Capture the cell that displays the provided text and extract its [X, Y] central coordinate. 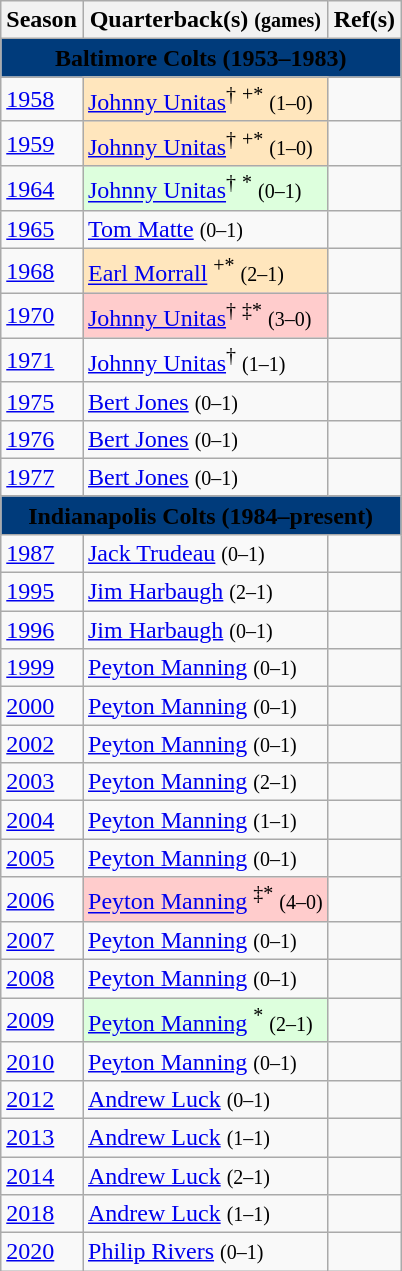
1975 [42, 401]
1999 [42, 668]
2002 [42, 744]
1964 [42, 188]
Season [42, 20]
2006 [42, 900]
Tom Matte (0–1) [205, 230]
2000 [42, 706]
2008 [42, 979]
Philip Rivers (0–1) [205, 1252]
Peyton Manning (1–1) [205, 820]
Johnny Unitas† * (0–1) [205, 188]
2009 [42, 1020]
1965 [42, 230]
1959 [42, 144]
Earl Morrall +* (2–1) [205, 272]
2012 [42, 1099]
1976 [42, 439]
Peyton Manning * (2–1) [205, 1020]
Johnny Unitas† (1–1) [205, 360]
2005 [42, 858]
Jim Harbaugh (2–1) [205, 592]
1987 [42, 554]
Indianapolis Colts (1984–present) [201, 515]
2003 [42, 782]
1958 [42, 100]
1977 [42, 477]
Peyton Manning ‡* (4–0) [205, 900]
2004 [42, 820]
2020 [42, 1252]
1970 [42, 316]
Andrew Luck (0–1) [205, 1099]
1996 [42, 630]
Ref(s) [364, 20]
1971 [42, 360]
Andrew Luck (2–1) [205, 1175]
Jim Harbaugh (0–1) [205, 630]
1968 [42, 272]
2010 [42, 1061]
1995 [42, 592]
2013 [42, 1137]
2007 [42, 941]
Jack Trudeau (0–1) [205, 554]
Baltimore Colts (1953–1983) [201, 58]
2018 [42, 1214]
2014 [42, 1175]
Peyton Manning (2–1) [205, 782]
Johnny Unitas† ‡* (3–0) [205, 316]
Quarterback(s) (games) [205, 20]
